Capture the cell that displays the provided text and extract its [x, y] central coordinate. 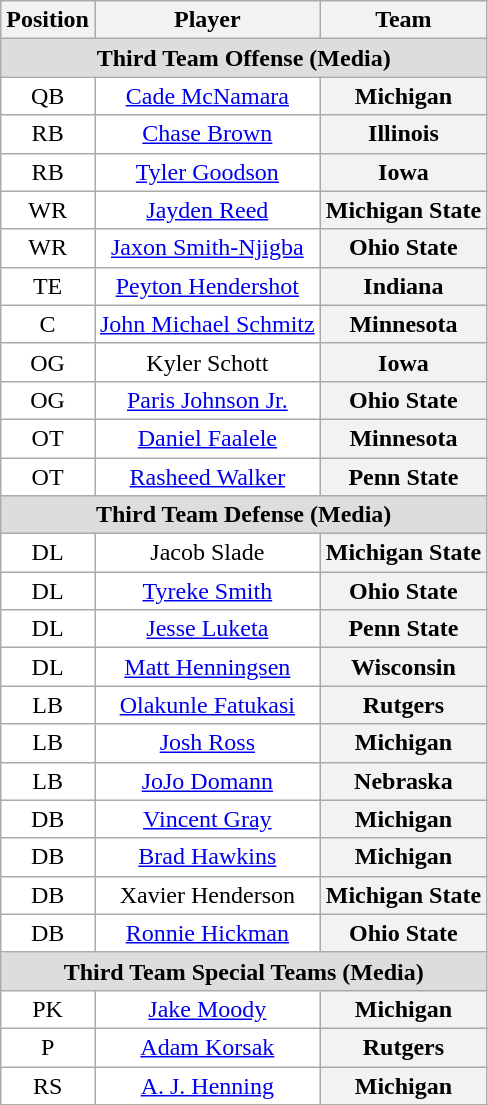
Third Team Defense (Media) [244, 515]
Paris Johnson Jr. [207, 400]
A. J. Henning [207, 1085]
Vincent Gray [207, 819]
TE [48, 286]
JoJo Domann [207, 781]
Wisconsin [403, 667]
Jesse Luketa [207, 629]
Daniel Faalele [207, 438]
Jaxon Smith-Njigba [207, 248]
Illinois [403, 134]
Jake Moody [207, 1009]
Josh Ross [207, 743]
Tyreke Smith [207, 591]
Jacob Slade [207, 553]
Jayden Reed [207, 210]
RS [48, 1085]
Team [403, 20]
John Michael Schmitz [207, 324]
C [48, 324]
Player [207, 20]
QB [48, 96]
Third Team Special Teams (Media) [244, 971]
PK [48, 1009]
Peyton Hendershot [207, 286]
P [48, 1047]
Kyler Schott [207, 362]
Third Team Offense (Media) [244, 58]
Tyler Goodson [207, 172]
Position [48, 20]
Cade McNamara [207, 96]
Indiana [403, 286]
Ronnie Hickman [207, 933]
Matt Henningsen [207, 667]
Chase Brown [207, 134]
Olakunle Fatukasi [207, 705]
Xavier Henderson [207, 895]
Nebraska [403, 781]
Rasheed Walker [207, 477]
Brad Hawkins [207, 857]
Adam Korsak [207, 1047]
